Identify which cell holds the provided text, then report its (X, Y) central coordinate. 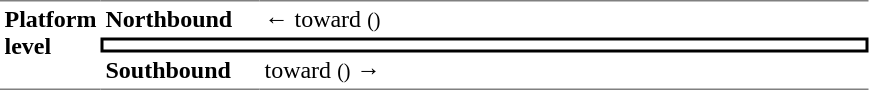
toward () → (564, 71)
Northbound (180, 19)
Platform level (50, 45)
Southbound (180, 71)
← toward () (564, 19)
